Pinpoint the cell where the given text exists, returning its [X, Y] midpoint coordinate. 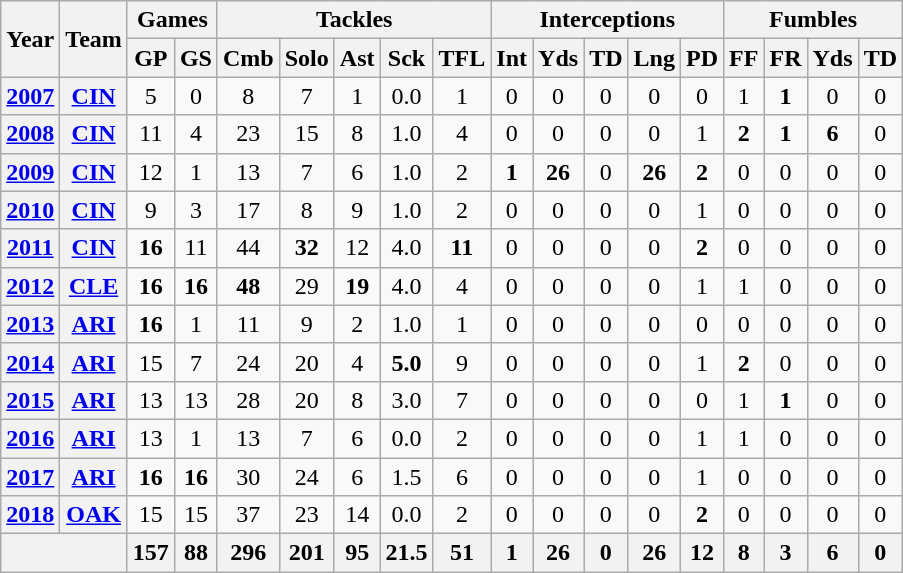
88 [196, 553]
Lng [654, 58]
157 [150, 553]
Int [512, 58]
Solo [306, 58]
Games [172, 20]
2011 [30, 248]
44 [248, 248]
37 [248, 515]
Sck [406, 58]
1.5 [406, 477]
PD [702, 58]
29 [306, 286]
2009 [30, 172]
21.5 [406, 553]
5 [150, 96]
2014 [30, 362]
2008 [30, 134]
17 [248, 210]
2007 [30, 96]
32 [306, 248]
95 [357, 553]
14 [357, 515]
Cmb [248, 58]
GP [150, 58]
TFL [462, 58]
28 [248, 400]
3.0 [406, 400]
Year [30, 39]
2018 [30, 515]
19 [357, 286]
Interceptions [608, 20]
296 [248, 553]
Team [94, 39]
2013 [30, 324]
2012 [30, 286]
FR [786, 58]
51 [462, 553]
2015 [30, 400]
Fumbles [814, 20]
48 [248, 286]
30 [248, 477]
Ast [357, 58]
GS [196, 58]
OAK [94, 515]
201 [306, 553]
CLE [94, 286]
Tackles [354, 20]
FF [744, 58]
2010 [30, 210]
5.0 [406, 362]
2017 [30, 477]
2016 [30, 438]
